Search for the cell housing the specified text and yield its [x, y] center coordinate. 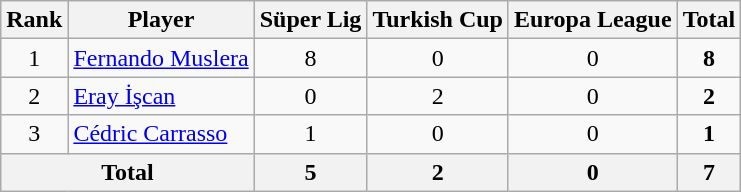
Turkish Cup [438, 20]
Player [161, 20]
Fernando Muslera [161, 58]
Süper Lig [310, 20]
Rank [34, 20]
5 [310, 172]
Eray İşcan [161, 96]
Cédric Carrasso [161, 134]
Europa League [592, 20]
7 [709, 172]
3 [34, 134]
